Identify which cell holds the provided text, then report its [X, Y] central coordinate. 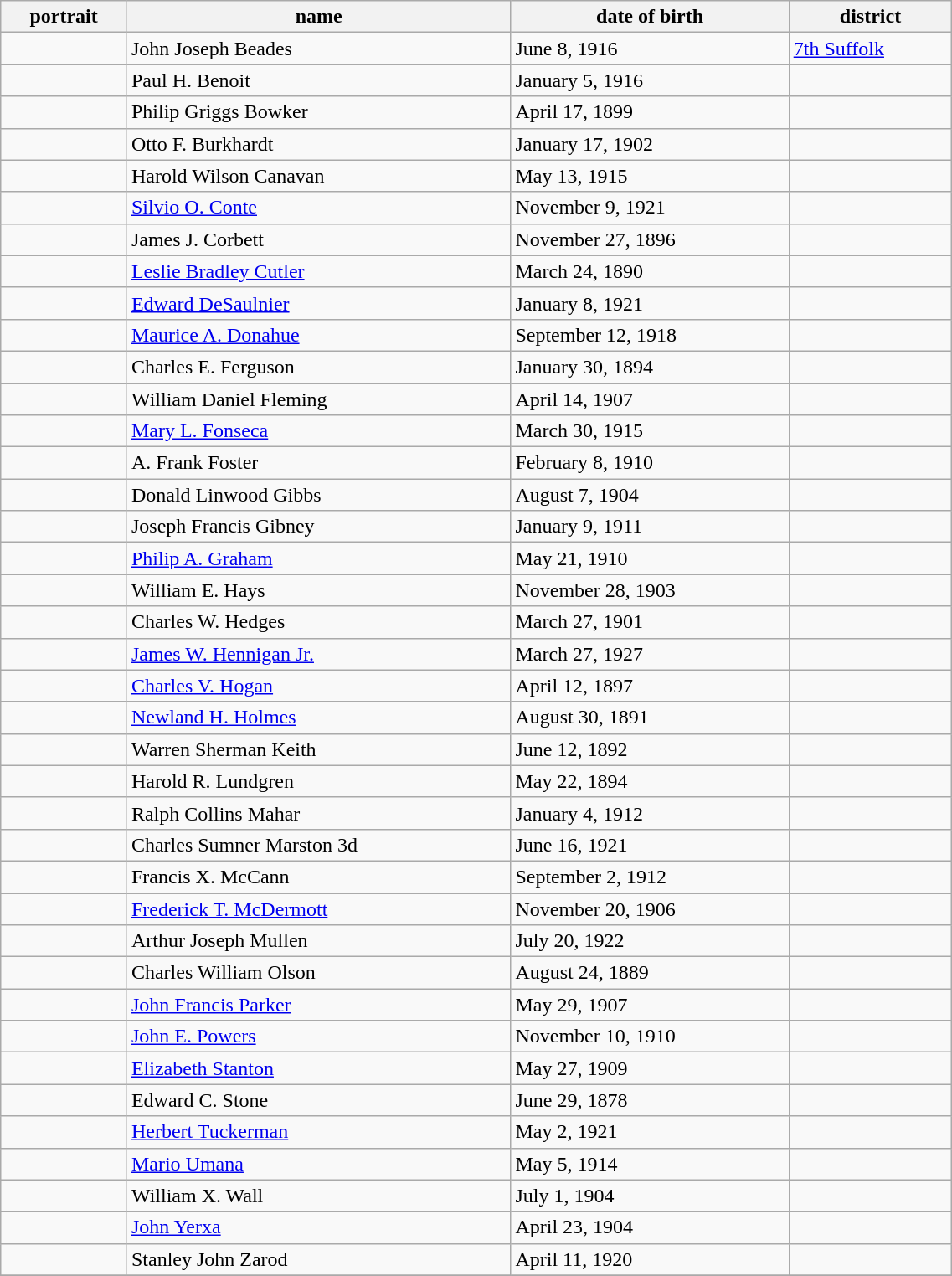
Charles V. Hogan [318, 686]
January 17, 1902 [650, 144]
September 2, 1912 [650, 877]
March 27, 1901 [650, 622]
John E. Powers [318, 1037]
Arthur Joseph Mullen [318, 941]
Mario Umana [318, 1164]
John Joseph Beades [318, 49]
William X. Wall [318, 1196]
July 20, 1922 [650, 941]
Maurice A. Donahue [318, 335]
June 8, 1916 [650, 49]
Paul H. Benoit [318, 80]
Joseph Francis Gibney [318, 527]
Newland H. Holmes [318, 718]
Herbert Tuckerman [318, 1132]
April 17, 1899 [650, 112]
Philip A. Graham [318, 558]
Donald Linwood Gibbs [318, 495]
August 24, 1889 [650, 973]
January 30, 1894 [650, 367]
March 27, 1927 [650, 654]
7th Suffolk [871, 49]
May 21, 1910 [650, 558]
Harold Wilson Canavan [318, 176]
April 23, 1904 [650, 1227]
May 13, 1915 [650, 176]
April 11, 1920 [650, 1259]
portrait [64, 17]
Edward DeSaulnier [318, 303]
November 28, 1903 [650, 590]
Ralph Collins Mahar [318, 813]
A. Frank Foster [318, 463]
date of birth [650, 17]
district [871, 17]
August 30, 1891 [650, 718]
Stanley John Zarod [318, 1259]
Charles Sumner Marston 3d [318, 845]
June 16, 1921 [650, 845]
Charles W. Hedges [318, 622]
May 29, 1907 [650, 1005]
Charles E. Ferguson [318, 367]
January 4, 1912 [650, 813]
Edward C. Stone [318, 1100]
name [318, 17]
Leslie Bradley Cutler [318, 271]
John Francis Parker [318, 1005]
Philip Griggs Bowker [318, 112]
March 24, 1890 [650, 271]
August 7, 1904 [650, 495]
Elizabeth Stanton [318, 1068]
William Daniel Fleming [318, 399]
James W. Hennigan Jr. [318, 654]
November 27, 1896 [650, 239]
Francis X. McCann [318, 877]
Silvio O. Conte [318, 208]
May 22, 1894 [650, 781]
Warren Sherman Keith [318, 749]
June 12, 1892 [650, 749]
Harold R. Lundgren [318, 781]
William E. Hays [318, 590]
July 1, 1904 [650, 1196]
January 9, 1911 [650, 527]
January 5, 1916 [650, 80]
Charles William Olson [318, 973]
November 9, 1921 [650, 208]
May 5, 1914 [650, 1164]
February 8, 1910 [650, 463]
September 12, 1918 [650, 335]
April 14, 1907 [650, 399]
May 27, 1909 [650, 1068]
April 12, 1897 [650, 686]
James J. Corbett [318, 239]
November 10, 1910 [650, 1037]
June 29, 1878 [650, 1100]
January 8, 1921 [650, 303]
May 2, 1921 [650, 1132]
March 30, 1915 [650, 431]
John Yerxa [318, 1227]
Mary L. Fonseca [318, 431]
Frederick T. McDermott [318, 908]
Otto F. Burkhardt [318, 144]
November 20, 1906 [650, 908]
